Return the [x, y] coordinate for the center point of the cell that contains the specified text.  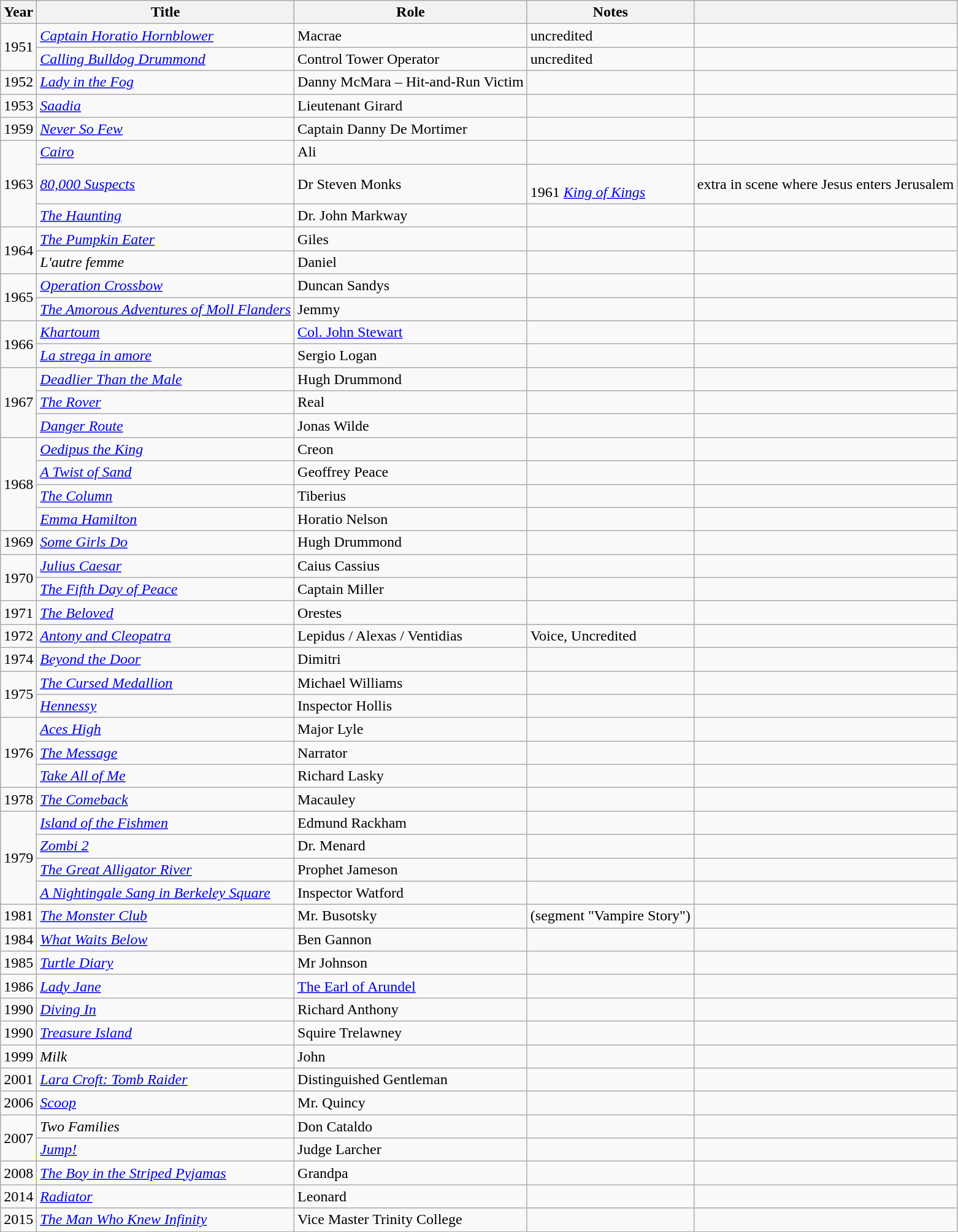
Dr. John Markway [411, 215]
Take All of Me [166, 776]
A Nightingale Sang in Berkeley Square [166, 893]
Grandpa [411, 1173]
Two Families [166, 1126]
1979 [18, 858]
Vice Master Trinity College [411, 1220]
Cairo [166, 152]
1968 [18, 484]
1953 [18, 106]
Year [18, 12]
Lady Jane [166, 986]
Michael Williams [411, 683]
1976 [18, 753]
Dr Steven Monks [411, 184]
Ben Gannon [411, 939]
La strega in amore [166, 356]
1972 [18, 636]
Scoop [166, 1103]
Lepidus / Alexas / Ventidias [411, 636]
1970 [18, 577]
The Great Alligator River [166, 869]
The Amorous Adventures of Moll Flanders [166, 309]
The Monster Club [166, 916]
Island of the Fishmen [166, 823]
The Earl of Arundel [411, 986]
L'autre femme [166, 262]
Richard Lasky [411, 776]
Some Girls Do [166, 542]
The Pumpkin Eater [166, 239]
Giles [411, 239]
1974 [18, 659]
extra in scene where Jesus enters Jerusalem [826, 184]
1951 [18, 47]
1966 [18, 344]
Major Lyle [411, 730]
The Comeback [166, 799]
Aces High [166, 730]
Khartoum [166, 333]
The Boy in the Striped Pyjamas [166, 1173]
Control Tower Operator [411, 59]
Danny McMara – Hit-and-Run Victim [411, 82]
Captain Danny De Mortimer [411, 129]
Squire Trelawney [411, 1033]
Geoffrey Peace [411, 472]
2014 [18, 1196]
Jemmy [411, 309]
1986 [18, 986]
Treasure Island [166, 1033]
2006 [18, 1103]
The Beloved [166, 612]
Tiberius [411, 496]
1963 [18, 184]
Real [411, 402]
Duncan Sandys [411, 285]
1981 [18, 916]
Distinguished Gentleman [411, 1080]
Hennessy [166, 706]
Mr Johnson [411, 963]
2008 [18, 1173]
Caius Cassius [411, 566]
Captain Miller [411, 589]
Dimitri [411, 659]
Prophet Jameson [411, 869]
Macrae [411, 36]
1964 [18, 250]
Julius Caesar [166, 566]
1971 [18, 612]
2001 [18, 1080]
(segment "Vampire Story") [610, 916]
Radiator [166, 1196]
Daniel [411, 262]
Milk [166, 1056]
Inspector Watford [411, 893]
Saadia [166, 106]
Oedipus the King [166, 449]
80,000 Suspects [166, 184]
Mr. Busotsky [411, 916]
2015 [18, 1220]
Zombi 2 [166, 846]
Col. John Stewart [411, 333]
1959 [18, 129]
Lara Croft: Tomb Raider [166, 1080]
1952 [18, 82]
Lieutenant Girard [411, 106]
Danger Route [166, 426]
Emma Hamilton [166, 519]
1999 [18, 1056]
The Message [166, 753]
The Column [166, 496]
Orestes [411, 612]
Calling Bulldog Drummond [166, 59]
1975 [18, 695]
Macauley [411, 799]
Operation Crossbow [166, 285]
The Man Who Knew Infinity [166, 1220]
The Rover [166, 402]
1978 [18, 799]
Edmund Rackham [411, 823]
Turtle Diary [166, 963]
A Twist of Sand [166, 472]
Richard Anthony [411, 1009]
1967 [18, 402]
1969 [18, 542]
Dr. Menard [411, 846]
John [411, 1056]
Jump! [166, 1150]
Beyond the Door [166, 659]
Lady in the Fog [166, 82]
Inspector Hollis [411, 706]
2007 [18, 1138]
Jonas Wilde [411, 426]
Captain Horatio Hornblower [166, 36]
Diving In [166, 1009]
Notes [610, 12]
Creon [411, 449]
Judge Larcher [411, 1150]
What Waits Below [166, 939]
The Fifth Day of Peace [166, 589]
Sergio Logan [411, 356]
Ali [411, 152]
1985 [18, 963]
1965 [18, 297]
Antony and Cleopatra [166, 636]
Never So Few [166, 129]
Horatio Nelson [411, 519]
Don Cataldo [411, 1126]
Deadlier Than the Male [166, 379]
Leonard [411, 1196]
The Cursed Medallion [166, 683]
Narrator [411, 753]
Voice, Uncredited [610, 636]
1961 King of Kings [610, 184]
The Haunting [166, 215]
Title [166, 12]
Role [411, 12]
Mr. Quincy [411, 1103]
1984 [18, 939]
